Locate the cell with the specified text and output its [X, Y] center coordinate. 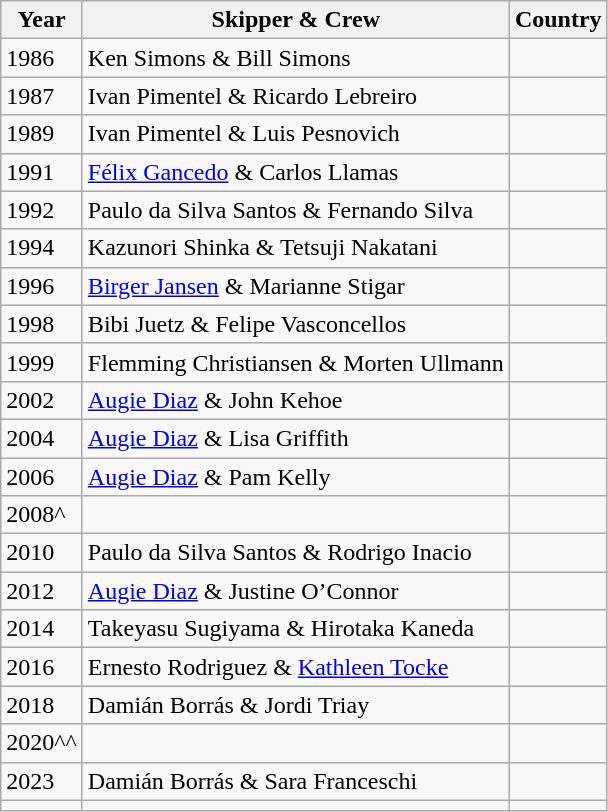
Ernesto Rodriguez & Kathleen Tocke [296, 667]
Takeyasu Sugiyama & Hirotaka Kaneda [296, 629]
1998 [42, 324]
Ivan Pimentel & Ricardo Lebreiro [296, 96]
Félix Gancedo & Carlos Llamas [296, 172]
Ivan Pimentel & Luis Pesnovich [296, 134]
1999 [42, 362]
1994 [42, 248]
Year [42, 20]
1996 [42, 286]
2023 [42, 781]
2010 [42, 553]
2008^ [42, 515]
2014 [42, 629]
Country [558, 20]
Flemming Christiansen & Morten Ullmann [296, 362]
2006 [42, 477]
1992 [42, 210]
1989 [42, 134]
1986 [42, 58]
Augie Diaz & Justine O’Connor [296, 591]
Paulo da Silva Santos & Rodrigo Inacio [296, 553]
2016 [42, 667]
1991 [42, 172]
2012 [42, 591]
Damián Borrás & Sara Franceschi [296, 781]
2020^^ [42, 743]
Ken Simons & Bill Simons [296, 58]
Augie Diaz & Lisa Griffith [296, 438]
Bibi Juetz & Felipe Vasconcellos [296, 324]
2002 [42, 400]
2018 [42, 705]
Birger Jansen & Marianne Stigar [296, 286]
Augie Diaz & Pam Kelly [296, 477]
Kazunori Shinka & Tetsuji Nakatani [296, 248]
Paulo da Silva Santos & Fernando Silva [296, 210]
2004 [42, 438]
1987 [42, 96]
Damián Borrás & Jordi Triay [296, 705]
Skipper & Crew [296, 20]
Augie Diaz & John Kehoe [296, 400]
